Search for the cell housing the specified text and yield its [X, Y] center coordinate. 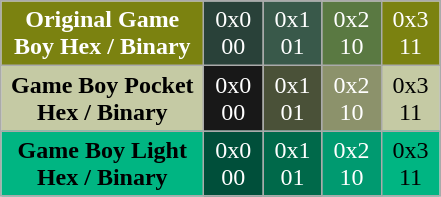
Game Boy Pocket Hex / Binary [102, 98]
Original Game Boy Hex / Binary [102, 34]
Game Boy Light Hex / Binary [102, 164]
